Find where the given text appears and provide that cell's center as [x, y] coordinate. 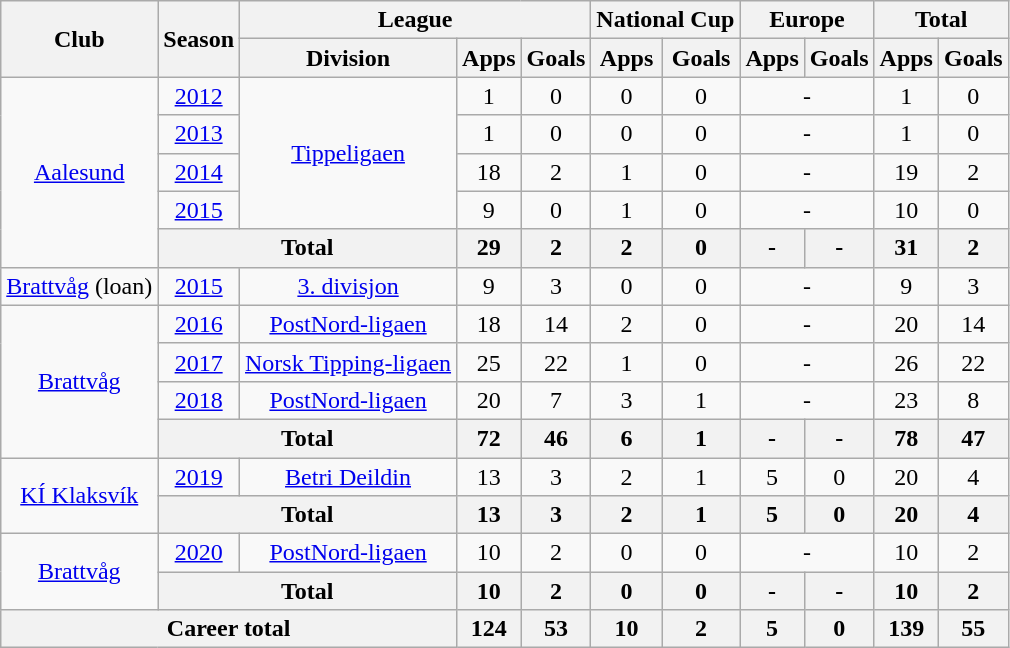
2020 [199, 553]
53 [556, 629]
3. divisjon [348, 286]
Career total [229, 629]
78 [906, 438]
Division [348, 58]
19 [906, 172]
25 [489, 362]
2018 [199, 400]
139 [906, 629]
29 [489, 248]
League [416, 20]
Season [199, 39]
2017 [199, 362]
Tippeligaen [348, 153]
72 [489, 438]
Club [80, 39]
2016 [199, 324]
Brattvåg (loan) [80, 286]
31 [906, 248]
2013 [199, 134]
Europe [807, 20]
26 [906, 362]
Aalesund [80, 172]
Norsk Tipping-ligaen [348, 362]
2014 [199, 172]
23 [906, 400]
46 [556, 438]
6 [627, 438]
8 [973, 400]
124 [489, 629]
2019 [199, 477]
Betri Deildin [348, 477]
2012 [199, 96]
55 [973, 629]
47 [973, 438]
7 [556, 400]
National Cup [666, 20]
KÍ Klaksvík [80, 496]
